Pinpoint the cell where the given text exists, returning its (X, Y) midpoint coordinate. 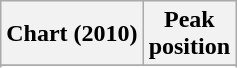
Chart (2010) (72, 34)
Peakposition (189, 34)
